Scan for the cell matching the given text and deliver its [X, Y] coordinate at center. 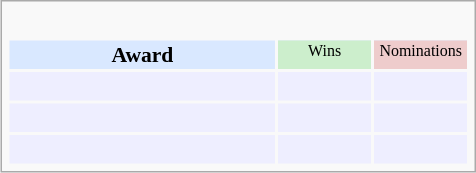
Award [143, 54]
Wins [324, 54]
Nominations [420, 54]
